For the text-containing cell, return its midpoint in (X, Y) coordinate format. 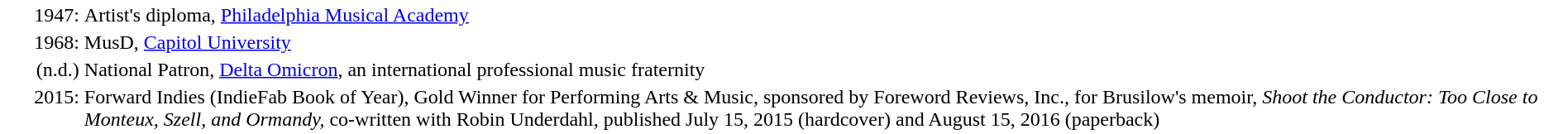
MusD, Capitol University (824, 42)
National Patron, Delta Omicron, an international professional music fraternity (824, 69)
(n.d.) (41, 69)
1968: (41, 42)
1947: (41, 15)
2015: (41, 108)
Artist's diploma, Philadelphia Musical Academy (824, 15)
